Search for the cell housing the specified text and yield its [x, y] center coordinate. 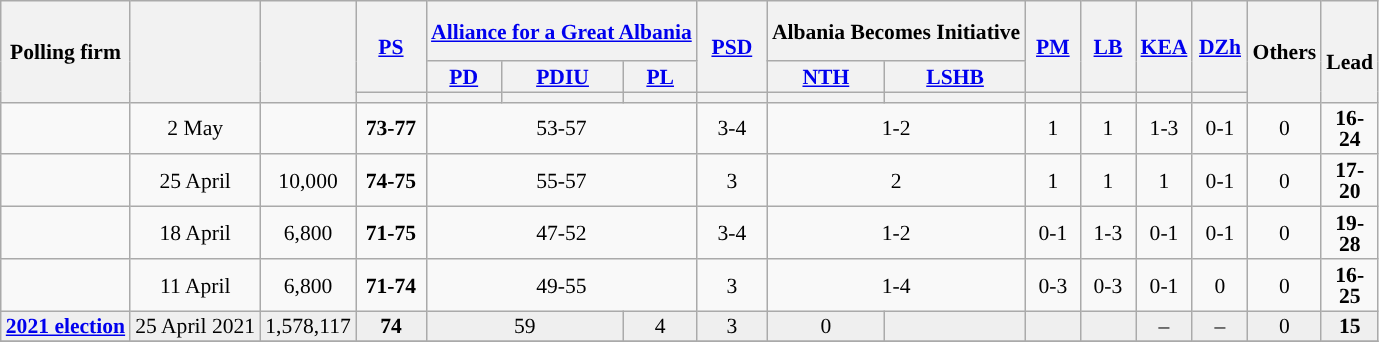
74 [391, 326]
NTH [826, 76]
LSHB [955, 76]
18 April [195, 233]
25 April 2021 [195, 326]
Albania Becomes Initiative [896, 31]
73-77 [391, 128]
LB [1108, 46]
2021 election [66, 326]
Polling firm [66, 52]
KEA [1164, 46]
PM [1052, 46]
2 May [195, 128]
49-55 [562, 285]
2 [896, 181]
16-24 [1350, 128]
16-25 [1350, 285]
10,000 [308, 181]
PL [660, 76]
DZh [1220, 46]
71-74 [391, 285]
4 [660, 326]
47-52 [562, 233]
74-75 [391, 181]
PSD [732, 46]
59 [525, 326]
25 April [195, 181]
PD [464, 76]
55-57 [562, 181]
1,578,117 [308, 326]
53-57 [562, 128]
Lead [1350, 52]
71-75 [391, 233]
Others [1285, 52]
PDIU [563, 76]
PS [391, 46]
Alliance for a Great Albania [562, 31]
11 April [195, 285]
1-4 [896, 285]
19-28 [1350, 233]
17-20 [1350, 181]
15 [1350, 326]
